Return [x, y] of the center of cell containing provided text 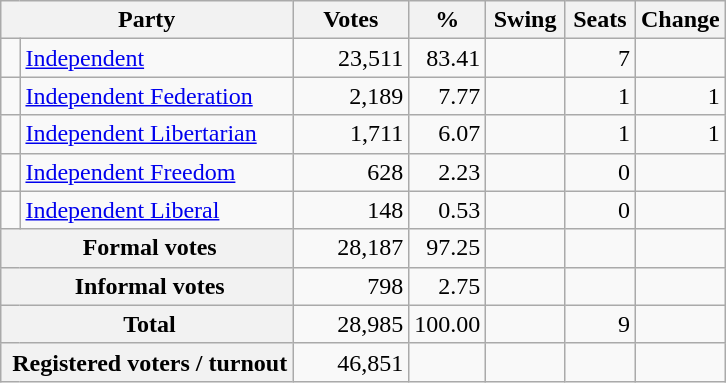
7 [600, 58]
2,189 [351, 96]
2.75 [448, 286]
2.23 [448, 172]
28,985 [351, 324]
Informal votes [147, 286]
Change [680, 20]
Swing [526, 20]
100.00 [448, 324]
148 [351, 210]
Independent Liberal [156, 210]
Independent Freedom [156, 172]
83.41 [448, 58]
28,187 [351, 248]
46,851 [351, 362]
Seats [600, 20]
798 [351, 286]
97.25 [448, 248]
Party [147, 20]
Votes [351, 20]
23,511 [351, 58]
7.77 [448, 96]
0.53 [448, 210]
Independent [156, 58]
Independent Libertarian [156, 134]
Total [147, 324]
Formal votes [147, 248]
6.07 [448, 134]
628 [351, 172]
9 [600, 324]
% [448, 20]
Independent Federation [156, 96]
1,711 [351, 134]
Registered voters / turnout [147, 362]
